Return [X, Y] of the center of cell containing provided text 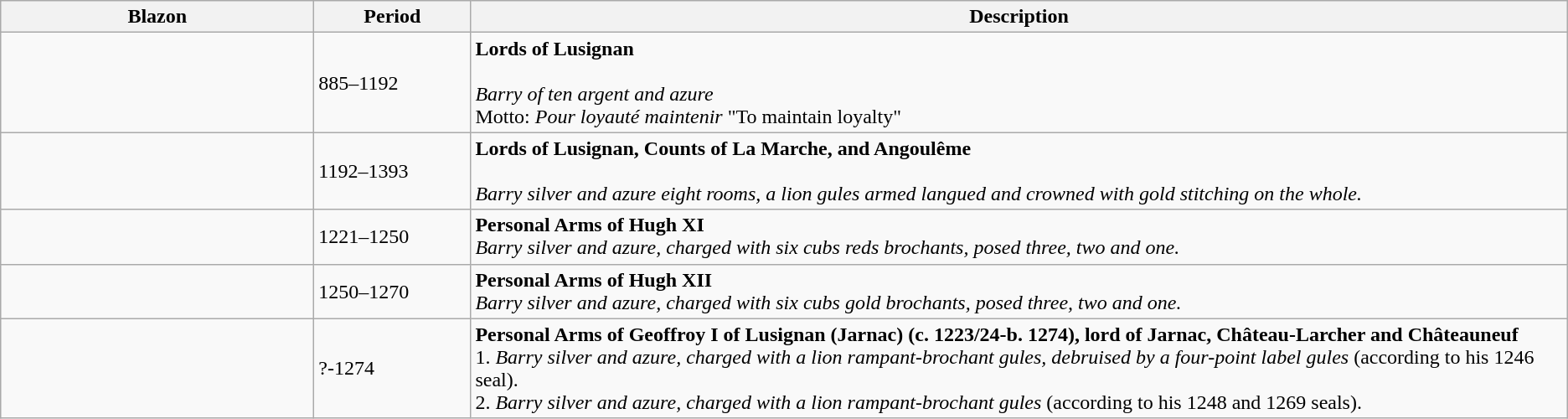
1221–1250 [392, 236]
Period [392, 17]
Personal Arms of Hugh XIBarry silver and azure, charged with six cubs reds brochants, posed three, two and one. [1019, 236]
Personal Arms of Hugh XIIBarry silver and azure, charged with six cubs gold brochants, posed three, two and one. [1019, 292]
Blazon [157, 17]
Description [1019, 17]
?-1274 [392, 369]
Lords of LusignanBarry of ten argent and azureMotto: Pour loyauté maintenir "To maintain loyalty" [1019, 82]
1192–1393 [392, 171]
885–1192 [392, 82]
1250–1270 [392, 292]
